Determine the (x, y) coordinate at the center of the cell enclosing the given text.  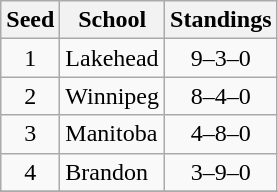
1 (30, 58)
Winnipeg (112, 96)
Lakehead (112, 58)
Brandon (112, 172)
3–9–0 (221, 172)
School (112, 20)
Manitoba (112, 134)
8–4–0 (221, 96)
4–8–0 (221, 134)
Standings (221, 20)
4 (30, 172)
Seed (30, 20)
2 (30, 96)
3 (30, 134)
9–3–0 (221, 58)
